From the cell containing the given text, extract its center point as [x, y] coordinate. 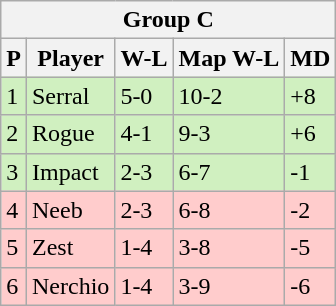
3-8 [229, 248]
-1 [310, 172]
Player [70, 58]
2 [14, 134]
+6 [310, 134]
Rogue [70, 134]
1 [14, 96]
Nerchio [70, 286]
Map W-L [229, 58]
3-9 [229, 286]
4-1 [144, 134]
10-2 [229, 96]
6 [14, 286]
6-8 [229, 210]
6-7 [229, 172]
Serral [70, 96]
+8 [310, 96]
-6 [310, 286]
MD [310, 58]
5-0 [144, 96]
3 [14, 172]
Neeb [70, 210]
9-3 [229, 134]
Impact [70, 172]
4 [14, 210]
W-L [144, 58]
P [14, 58]
Group C [168, 20]
Zest [70, 248]
5 [14, 248]
-2 [310, 210]
-5 [310, 248]
